Locate the cell with the specified text and output its [x, y] center coordinate. 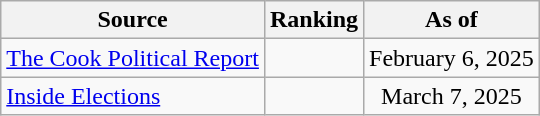
The Cook Political Report [133, 58]
March 7, 2025 [452, 96]
As of [452, 20]
Ranking [314, 20]
February 6, 2025 [452, 58]
Source [133, 20]
Inside Elections [133, 96]
